Extract the (x, y) coordinate from the center of the cell holding the provided text.  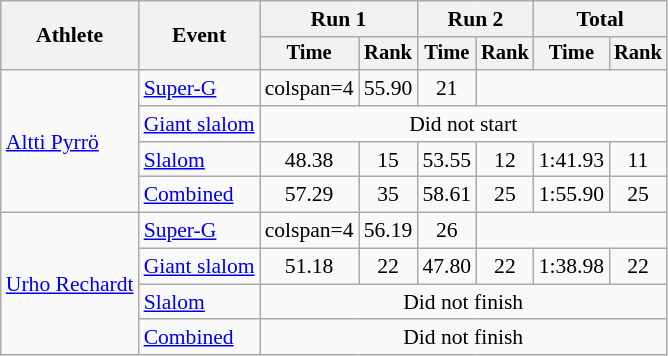
58.61 (446, 195)
15 (388, 160)
Athlete (70, 36)
35 (388, 195)
56.19 (388, 231)
1:41.93 (572, 160)
Total (600, 19)
26 (446, 231)
Event (200, 36)
Urho Rechardt (70, 284)
53.55 (446, 160)
48.38 (310, 160)
Did not start (464, 124)
55.90 (388, 88)
Altti Pyrrö (70, 141)
51.18 (310, 267)
1:55.90 (572, 195)
Run 2 (475, 19)
11 (638, 160)
21 (446, 88)
Run 1 (339, 19)
1:38.98 (572, 267)
12 (505, 160)
57.29 (310, 195)
47.80 (446, 267)
